Search for the cell housing the specified text and yield its [X, Y] center coordinate. 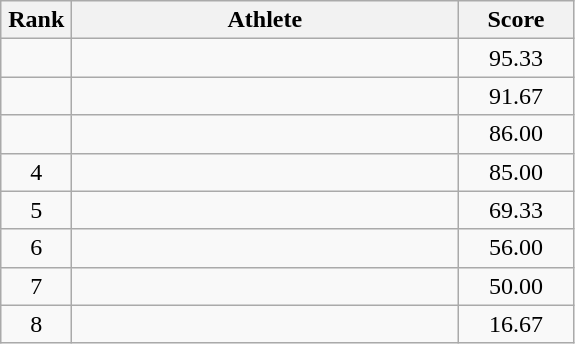
5 [36, 210]
69.33 [516, 210]
8 [36, 324]
6 [36, 248]
95.33 [516, 58]
91.67 [516, 96]
16.67 [516, 324]
50.00 [516, 286]
85.00 [516, 172]
Rank [36, 20]
56.00 [516, 248]
86.00 [516, 134]
Athlete [265, 20]
7 [36, 286]
4 [36, 172]
Score [516, 20]
